Capture the cell that displays the provided text and extract its [x, y] central coordinate. 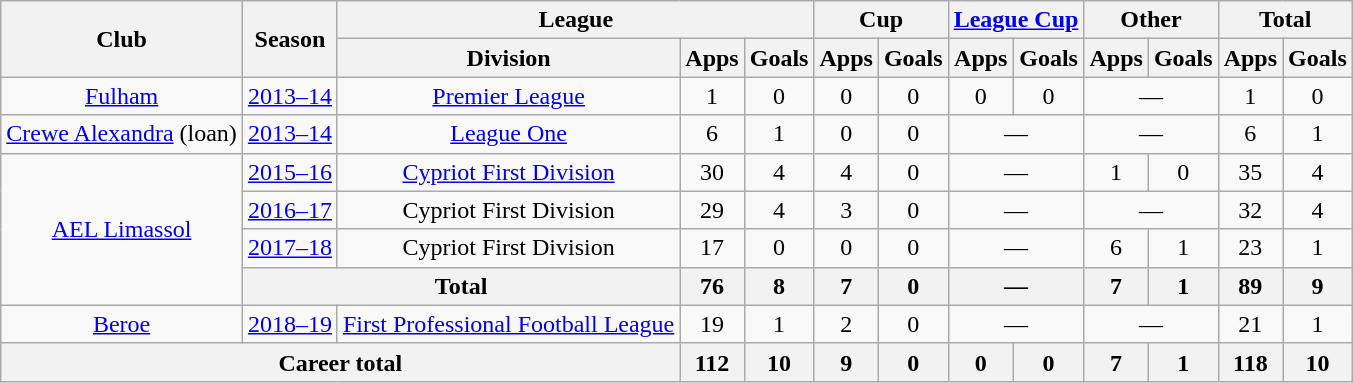
2018–19 [290, 324]
2017–18 [290, 248]
Season [290, 39]
17 [712, 248]
Club [122, 39]
35 [1250, 172]
Premier League [508, 96]
29 [712, 210]
112 [712, 362]
Career total [340, 362]
30 [712, 172]
Beroe [122, 324]
23 [1250, 248]
Crewe Alexandra (loan) [122, 134]
76 [712, 286]
Division [508, 58]
3 [846, 210]
Other [1151, 20]
League Cup [1016, 20]
First Professional Football League [508, 324]
8 [779, 286]
Cup [881, 20]
2016–17 [290, 210]
Fulham [122, 96]
19 [712, 324]
League [576, 20]
AEL Limassol [122, 229]
21 [1250, 324]
2015–16 [290, 172]
2 [846, 324]
89 [1250, 286]
League One [508, 134]
32 [1250, 210]
118 [1250, 362]
